Determine the (x, y) coordinate at the center of the cell enclosing the given text.  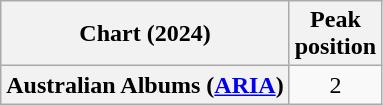
Chart (2024) (145, 34)
Australian Albums (ARIA) (145, 85)
Peakposition (335, 34)
2 (335, 85)
